Determine the (X, Y) coordinate at the center of the cell enclosing the given text.  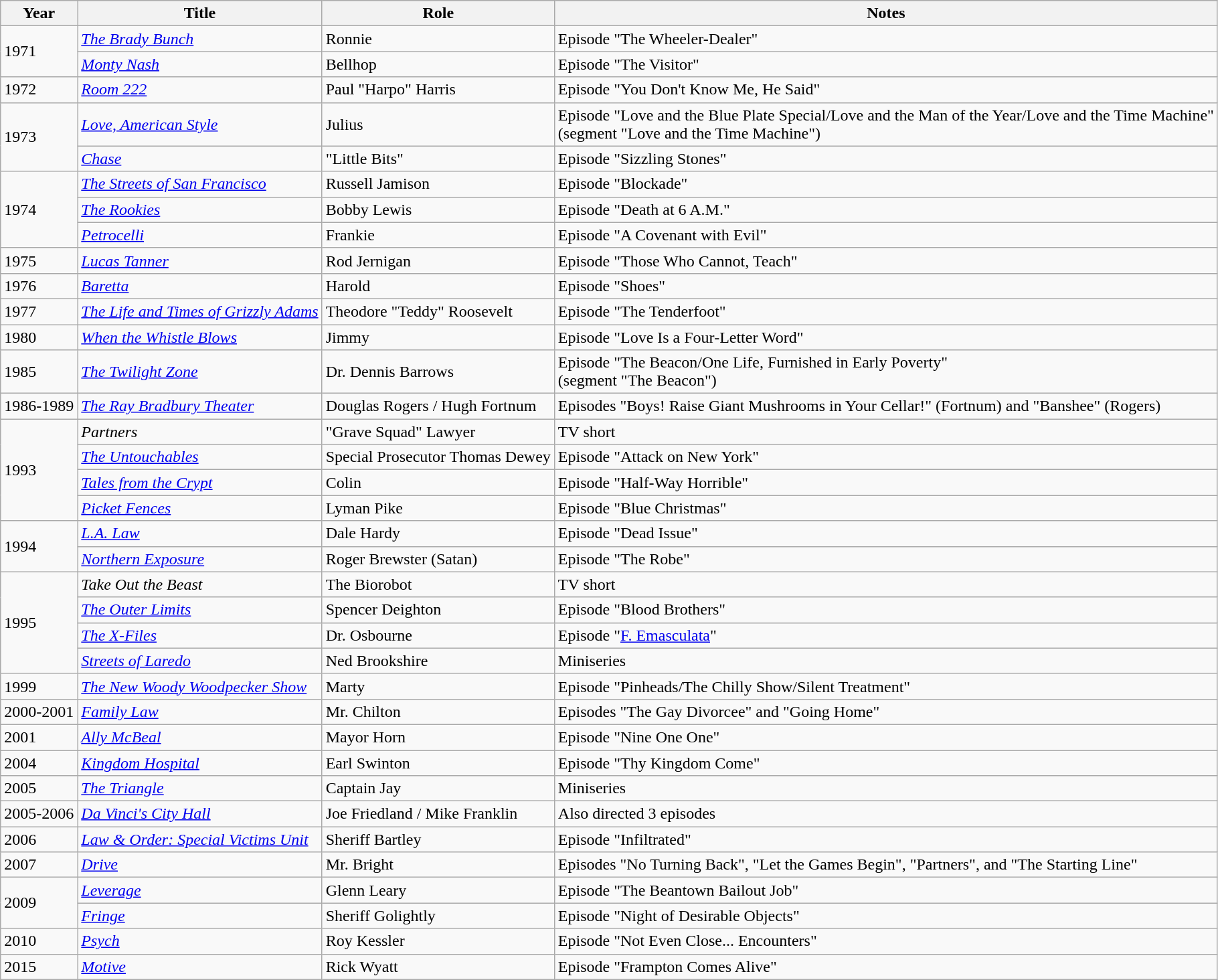
Episode "Thy Kingdom Come" (886, 762)
Episode "A Covenant with Evil" (886, 235)
Episodes "The Gay Divorcee" and "Going Home" (886, 712)
Rod Jernigan (438, 260)
Episode "Dead Issue" (886, 534)
The Biorobot (438, 584)
Episode "Infiltrated" (886, 839)
L.A. Law (199, 534)
Episode "Sizzling Stones" (886, 159)
Kingdom Hospital (199, 762)
Episode "Blockade" (886, 184)
Episode "Blue Christmas" (886, 508)
Also directed 3 episodes (886, 814)
Take Out the Beast (199, 584)
1977 (39, 311)
Psych (199, 941)
Sheriff Bartley (438, 839)
Russell Jamison (438, 184)
Episode "Half-Way Horrible" (886, 483)
Episode "Blood Brothers" (886, 610)
1973 (39, 137)
Love, American Style (199, 125)
The Streets of San Francisco (199, 184)
The Rookies (199, 210)
2006 (39, 839)
Episode "The Robe" (886, 559)
The Twilight Zone (199, 372)
Title (199, 13)
Episode "You Don't Know Me, He Said" (886, 90)
1980 (39, 337)
Streets of Laredo (199, 661)
Ally McBeal (199, 737)
Dale Hardy (438, 534)
Mr. Chilton (438, 712)
Episode "Nine One One" (886, 737)
Bellhop (438, 64)
Episode "Death at 6 A.M." (886, 210)
1974 (39, 210)
Ned Brookshire (438, 661)
Julius (438, 125)
1993 (39, 470)
Leverage (199, 890)
The Outer Limits (199, 610)
Law & Order: Special Victims Unit (199, 839)
2009 (39, 903)
Role (438, 13)
2005-2006 (39, 814)
1995 (39, 623)
The X-Files (199, 635)
Ronnie (438, 39)
Chase (199, 159)
Dr. Dennis Barrows (438, 372)
Episode "Attack on New York" (886, 457)
Partners (199, 432)
Northern Exposure (199, 559)
The Brady Bunch (199, 39)
Episode "The Wheeler-Dealer" (886, 39)
Episode "Pinheads/The Chilly Show/Silent Treatment" (886, 686)
Episode "Love Is a Four-Letter Word" (886, 337)
Frankie (438, 235)
Episode "The Beacon/One Life, Furnished in Early Poverty"(segment "The Beacon") (886, 372)
The New Woody Woodpecker Show (199, 686)
Episode "The Beantown Bailout Job" (886, 890)
The Life and Times of Grizzly Adams (199, 311)
Spencer Deighton (438, 610)
1985 (39, 372)
2005 (39, 789)
"Grave Squad" Lawyer (438, 432)
Captain Jay (438, 789)
Episodes "No Turning Back", "Let the Games Begin", "Partners", and "The Starting Line" (886, 865)
2015 (39, 967)
Episode "F. Emasculata" (886, 635)
Rick Wyatt (438, 967)
The Ray Bradbury Theater (199, 406)
Episodes "Boys! Raise Giant Mushrooms in Your Cellar!" (Fortnum) and "Banshee" (Rogers) (886, 406)
Mayor Horn (438, 737)
Monty Nash (199, 64)
Episode "The Tenderfoot" (886, 311)
Episode "Night of Desirable Objects" (886, 916)
Roger Brewster (Satan) (438, 559)
Mr. Bright (438, 865)
Colin (438, 483)
Episode "Frampton Comes Alive" (886, 967)
Bobby Lewis (438, 210)
The Triangle (199, 789)
When the Whistle Blows (199, 337)
Tales from the Crypt (199, 483)
1972 (39, 90)
Dr. Osbourne (438, 635)
Episode "Those Who Cannot, Teach" (886, 260)
Motive (199, 967)
1976 (39, 286)
"Little Bits" (438, 159)
The Untouchables (199, 457)
1986-1989 (39, 406)
Room 222 (199, 90)
Lucas Tanner (199, 260)
Picket Fences (199, 508)
1971 (39, 52)
Family Law (199, 712)
1994 (39, 546)
Special Prosecutor Thomas Dewey (438, 457)
Baretta (199, 286)
Episode "Not Even Close... Encounters" (886, 941)
Fringe (199, 916)
Notes (886, 13)
Year (39, 13)
Paul "Harpo" Harris (438, 90)
Glenn Leary (438, 890)
Episode "Shoes" (886, 286)
2007 (39, 865)
Earl Swinton (438, 762)
1999 (39, 686)
Theodore "Teddy" Roosevelt (438, 311)
2001 (39, 737)
Sheriff Golightly (438, 916)
1975 (39, 260)
Douglas Rogers / Hugh Fortnum (438, 406)
Da Vinci's City Hall (199, 814)
Jimmy (438, 337)
2000-2001 (39, 712)
Marty (438, 686)
Drive (199, 865)
Joe Friedland / Mike Franklin (438, 814)
2010 (39, 941)
Episode "The Visitor" (886, 64)
Lyman Pike (438, 508)
Episode "Love and the Blue Plate Special/Love and the Man of the Year/Love and the Time Machine"(segment "Love and the Time Machine") (886, 125)
Petrocelli (199, 235)
2004 (39, 762)
Harold (438, 286)
Roy Kessler (438, 941)
